Return (X, Y) of the center of cell containing provided text 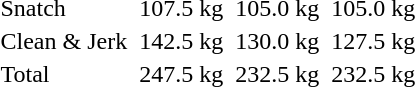
142.5 kg (182, 41)
130.0 kg (278, 41)
